Find where the given text appears and provide that cell's center as (x, y) coordinate. 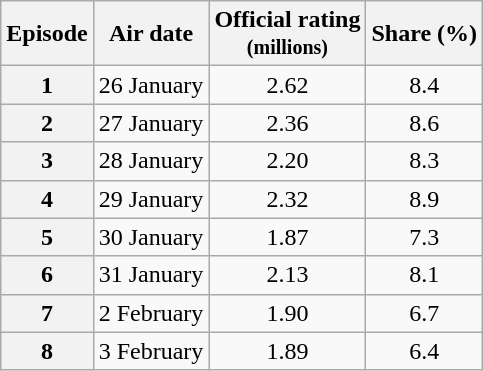
3 February (151, 351)
2.20 (288, 161)
1.89 (288, 351)
1 (47, 85)
Official rating(millions) (288, 34)
6 (47, 275)
2.13 (288, 275)
7 (47, 313)
1.87 (288, 237)
8 (47, 351)
28 January (151, 161)
2 February (151, 313)
2 (47, 123)
2.62 (288, 85)
8.6 (424, 123)
Share (%) (424, 34)
27 January (151, 123)
26 January (151, 85)
7.3 (424, 237)
2.36 (288, 123)
Air date (151, 34)
8.4 (424, 85)
8.1 (424, 275)
4 (47, 199)
1.90 (288, 313)
Episode (47, 34)
5 (47, 237)
8.3 (424, 161)
29 January (151, 199)
31 January (151, 275)
8.9 (424, 199)
30 January (151, 237)
3 (47, 161)
2.32 (288, 199)
6.4 (424, 351)
6.7 (424, 313)
